Determine the (x, y) coordinate at the center of the cell enclosing the given text.  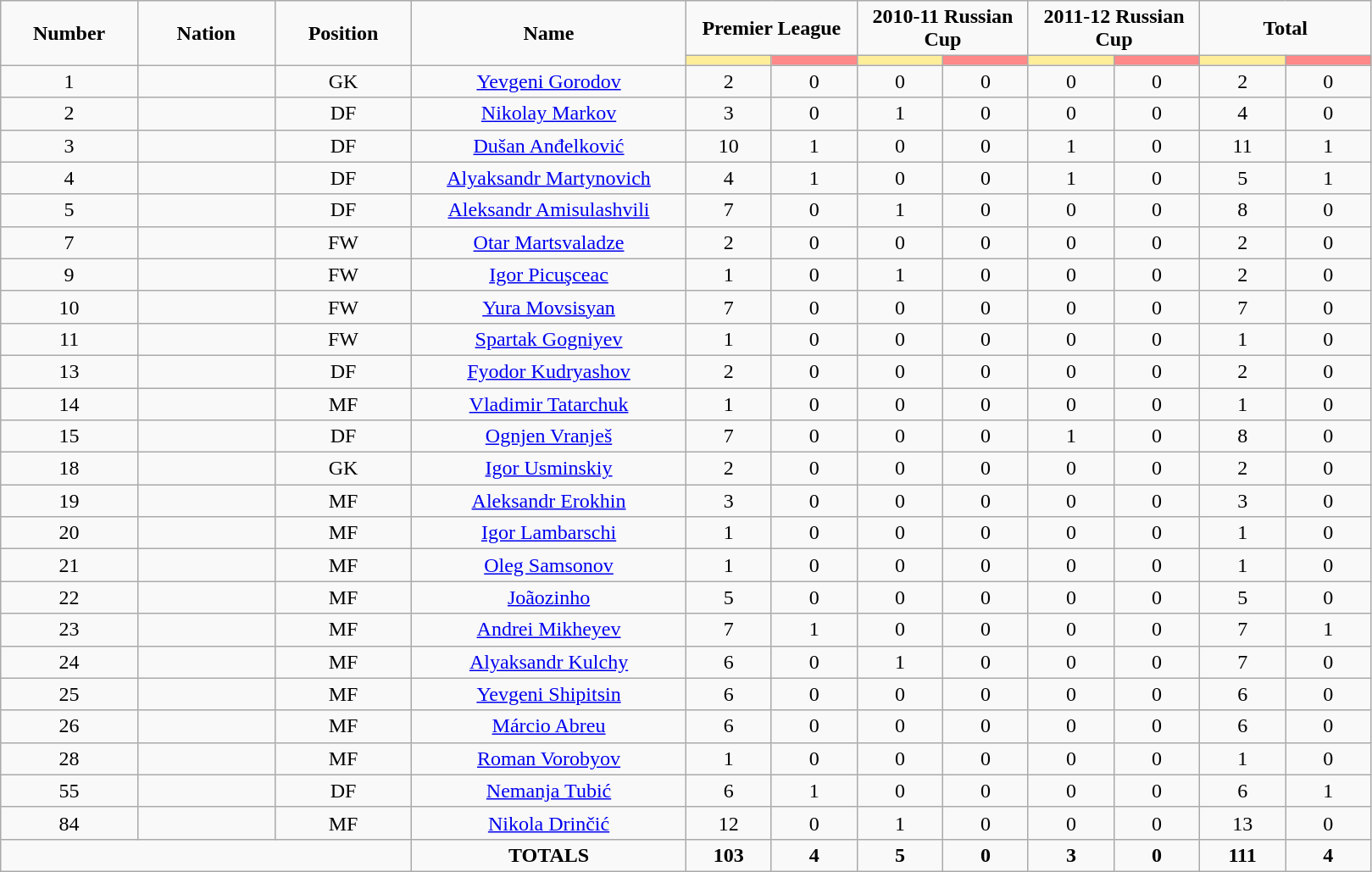
Vladimir Tatarchuk (549, 404)
Yura Movsisyan (549, 307)
24 (69, 662)
Aleksandr Amisulashvili (549, 210)
55 (69, 791)
9 (69, 275)
TOTALS (549, 855)
28 (69, 758)
84 (69, 823)
15 (69, 436)
21 (69, 565)
12 (729, 823)
Spartak Gogniyev (549, 339)
Igor Usminskiy (549, 469)
Number (69, 33)
19 (69, 501)
Joãozinho (549, 597)
Nemanja Tubić (549, 791)
2011-12 Russian Cup (1114, 29)
22 (69, 597)
Ognjen Vranješ (549, 436)
20 (69, 533)
Oleg Samsonov (549, 565)
Premier League (771, 29)
Alyaksandr Martynovich (549, 178)
103 (729, 855)
Otar Martsvaladze (549, 242)
18 (69, 469)
Dušan Anđelković (549, 146)
25 (69, 694)
Yevgeni Shipitsin (549, 694)
Nikola Drinčić (549, 823)
Name (549, 33)
14 (69, 404)
Andrei Mikheyev (549, 630)
Fyodor Kudryashov (549, 371)
26 (69, 726)
Alyaksandr Kulchy (549, 662)
Yevgeni Gorodov (549, 81)
Position (343, 33)
Igor Lambarschi (549, 533)
Igor Picuşceac (549, 275)
Total (1286, 29)
Nikolay Markov (549, 114)
Aleksandr Erokhin (549, 501)
111 (1242, 855)
Nation (206, 33)
2010-11 Russian Cup (942, 29)
Roman Vorobyov (549, 758)
23 (69, 630)
Márcio Abreu (549, 726)
